Return the [x, y] coordinate for the center point of the cell that contains the specified text.  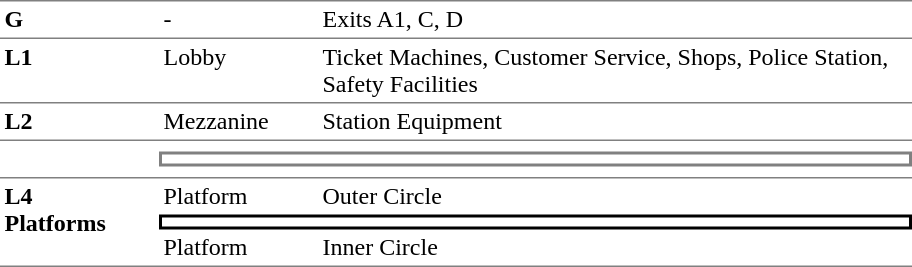
Lobby [238, 71]
Outer Circle [615, 196]
Platform [238, 196]
L2 [80, 123]
Ticket Machines, Customer Service, Shops, Police Station, Safety Facilities [615, 71]
Mezzanine [238, 123]
L1 [80, 71]
L4 Platforms [80, 222]
G [80, 19]
- [238, 19]
Station Equipment [615, 123]
Exits A1, C, D [615, 19]
